From the cell containing the given text, extract its center point as [X, Y] coordinate. 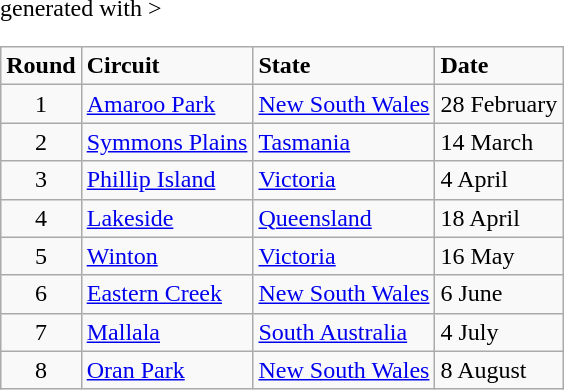
28 February [499, 104]
Lakeside [167, 218]
3 [41, 180]
Round [41, 66]
8 [41, 370]
Tasmania [344, 142]
4 [41, 218]
Eastern Creek [167, 294]
2 [41, 142]
Amaroo Park [167, 104]
4 July [499, 332]
6 June [499, 294]
Phillip Island [167, 180]
1 [41, 104]
South Australia [344, 332]
Queensland [344, 218]
Symmons Plains [167, 142]
Winton [167, 256]
Circuit [167, 66]
Oran Park [167, 370]
7 [41, 332]
Mallala [167, 332]
4 April [499, 180]
14 March [499, 142]
18 April [499, 218]
5 [41, 256]
16 May [499, 256]
Date [499, 66]
6 [41, 294]
8 August [499, 370]
State [344, 66]
